Capture the cell that displays the provided text and extract its (x, y) central coordinate. 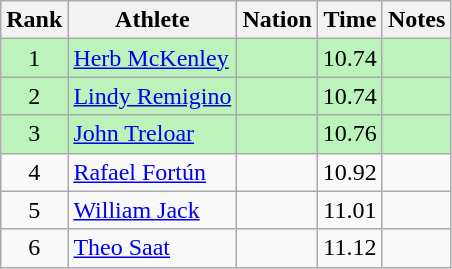
10.92 (350, 172)
Theo Saat (152, 248)
5 (34, 210)
11.12 (350, 248)
4 (34, 172)
Lindy Remigino (152, 96)
John Treloar (152, 134)
Time (350, 20)
Notes (416, 20)
Rank (34, 20)
1 (34, 58)
11.01 (350, 210)
3 (34, 134)
10.76 (350, 134)
Rafael Fortún (152, 172)
6 (34, 248)
William Jack (152, 210)
Nation (277, 20)
Herb McKenley (152, 58)
Athlete (152, 20)
2 (34, 96)
